Extract the [X, Y] coordinate from the center of the cell holding the provided text.  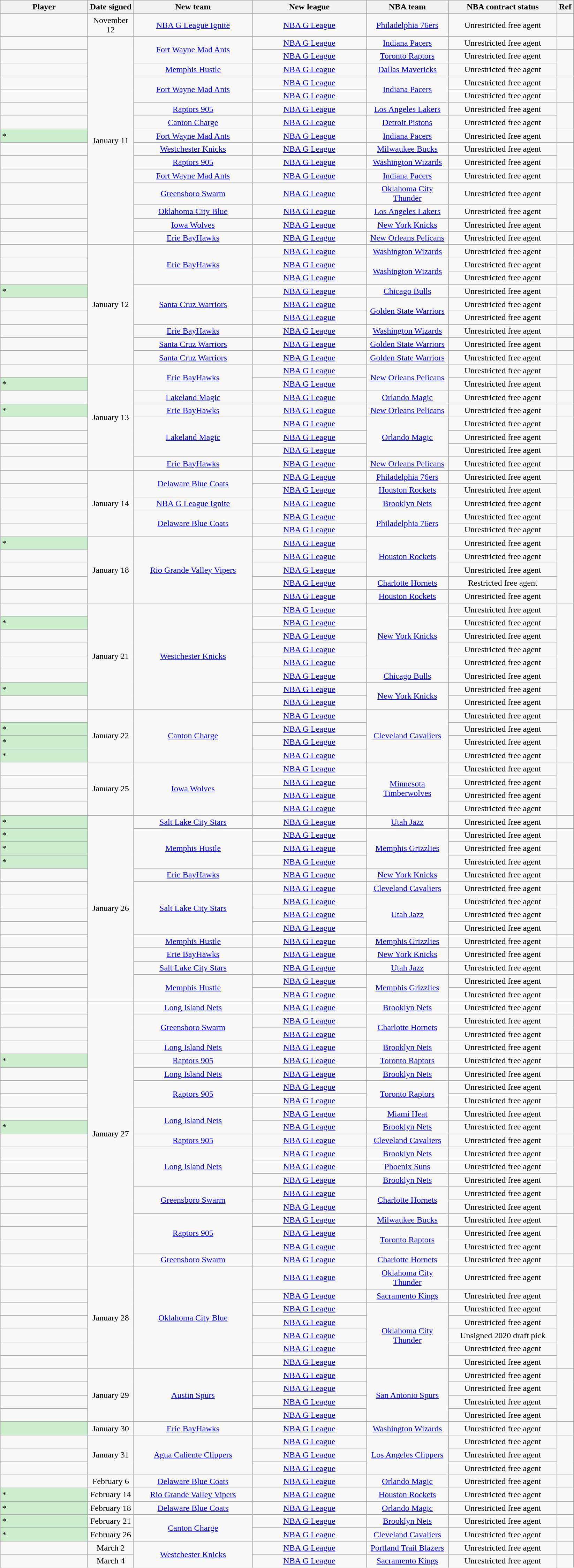
Miami Heat [407, 1114]
Agua Caliente Clippers [193, 1455]
Unsigned 2020 draft pick [503, 1335]
Austin Spurs [193, 1395]
Portland Trail Blazers [407, 1548]
February 26 [111, 1535]
Detroit Pistons [407, 122]
January 25 [111, 789]
February 6 [111, 1482]
January 12 [111, 305]
January 21 [111, 656]
January 27 [111, 1134]
January 30 [111, 1428]
New team [193, 7]
January 28 [111, 1318]
January 31 [111, 1455]
March 2 [111, 1548]
NBA contract status [503, 7]
January 14 [111, 503]
February 14 [111, 1495]
March 4 [111, 1561]
San Antonio Spurs [407, 1395]
January 13 [111, 417]
January 18 [111, 570]
Los Angeles Clippers [407, 1455]
February 18 [111, 1508]
Ref [565, 7]
Minnesota Timberwolves [407, 789]
New league [309, 7]
NBA team [407, 7]
Phoenix Suns [407, 1167]
Dallas Mavericks [407, 69]
January 11 [111, 140]
Date signed [111, 7]
November 12 [111, 25]
Restricted free agent [503, 583]
Player [44, 7]
January 29 [111, 1395]
January 26 [111, 908]
January 22 [111, 736]
February 21 [111, 1521]
